Identify which cell holds the provided text, then report its (x, y) central coordinate. 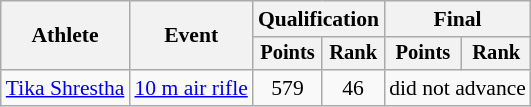
579 (288, 88)
Event (190, 36)
Athlete (66, 36)
10 m air rifle (190, 88)
Qualification (318, 19)
did not advance (458, 88)
Tika Shrestha (66, 88)
Final (458, 19)
46 (353, 88)
